Provide the (X, Y) coordinate of the cell's center where the given text is located.  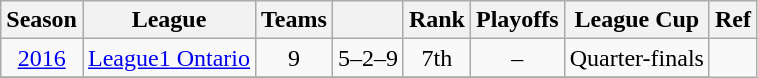
Ref (732, 20)
Teams (294, 20)
9 (294, 58)
7th (436, 58)
Rank (436, 20)
2016 (42, 58)
League1 Ontario (168, 58)
League (168, 20)
League Cup (636, 20)
Quarter-finals (636, 58)
Season (42, 20)
Playoffs (518, 20)
– (518, 58)
5–2–9 (368, 58)
